Detect which cell encompasses the target text, then output its [X, Y] center coordinate. 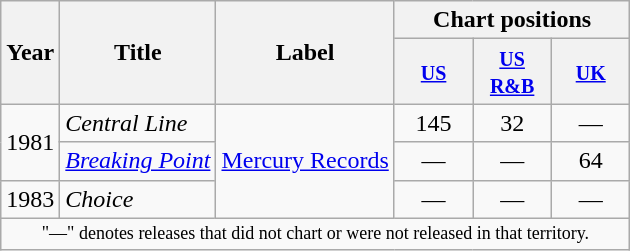
Mercury Records [305, 161]
UK [590, 72]
Central Line [138, 123]
Chart positions [512, 20]
145 [434, 123]
1981 [30, 142]
Choice [138, 199]
Breaking Point [138, 161]
Year [30, 52]
"—" denotes releases that did not chart or were not released in that territory. [316, 234]
Title [138, 52]
32 [512, 123]
US R&B [512, 72]
64 [590, 161]
US [434, 72]
1983 [30, 199]
Label [305, 52]
